From the cell containing the given text, extract its center point as (X, Y) coordinate. 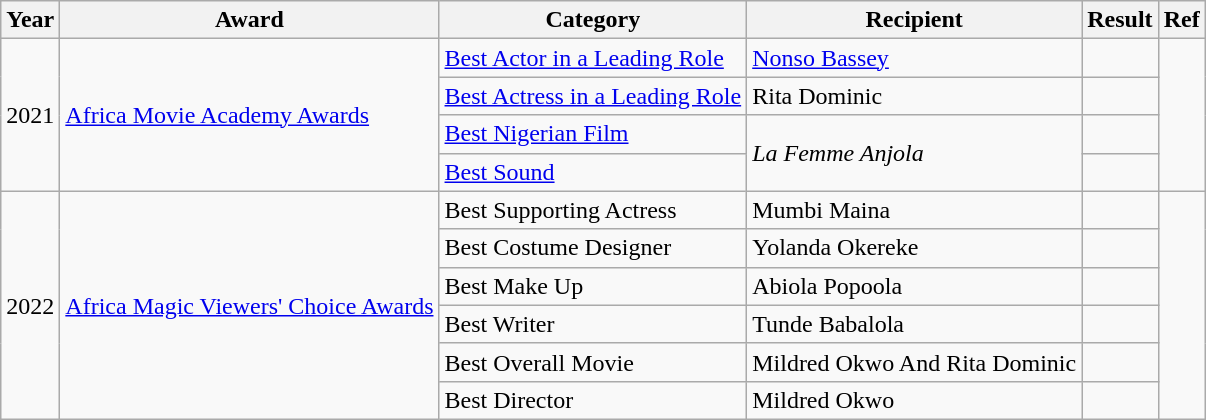
Best Actress in a Leading Role (593, 96)
Award (250, 20)
Best Director (593, 400)
Result (1120, 20)
2021 (30, 115)
Africa Movie Academy Awards (250, 115)
2022 (30, 305)
Nonso Bassey (914, 58)
Recipient (914, 20)
Abiola Popoola (914, 286)
Mumbi Maina (914, 210)
Best Writer (593, 324)
Mildred Okwo And Rita Dominic (914, 362)
Rita Dominic (914, 96)
Best Sound (593, 172)
Best Actor in a Leading Role (593, 58)
Ref (1182, 20)
Year (30, 20)
Best Costume Designer (593, 248)
Best Supporting Actress (593, 210)
La Femme Anjola (914, 153)
Mildred Okwo (914, 400)
Best Overall Movie (593, 362)
Category (593, 20)
Yolanda Okereke (914, 248)
Best Make Up (593, 286)
Best Nigerian Film (593, 134)
Africa Magic Viewers' Choice Awards (250, 305)
Tunde Babalola (914, 324)
